For the text-containing cell, return its midpoint in (x, y) coordinate format. 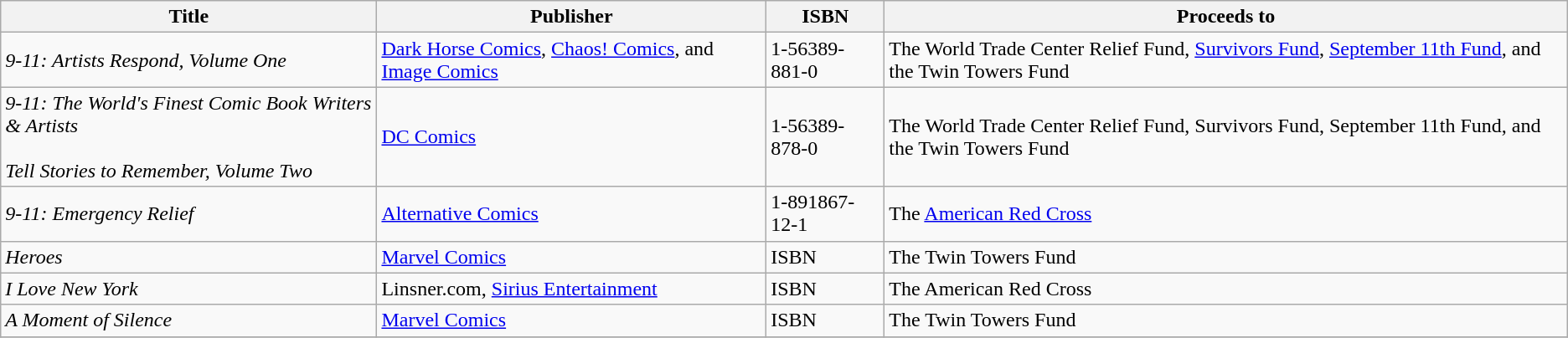
I Love New York (189, 289)
Alternative Comics (571, 214)
1-56389-878-0 (826, 137)
Title (189, 17)
DC Comics (571, 137)
Proceeds to (1226, 17)
Linsner.com, Sirius Entertainment (571, 289)
A Moment of Silence (189, 320)
1-891867-12-1 (826, 214)
Heroes (189, 257)
9-11: Artists Respond, Volume One (189, 60)
9-11: The World's Finest Comic Book Writers & ArtistsTell Stories to Remember, Volume Two (189, 137)
1-56389-881-0 (826, 60)
Dark Horse Comics, Chaos! Comics, and Image Comics (571, 60)
Publisher (571, 17)
9-11: Emergency Relief (189, 214)
